Identify which cell holds the provided text, then report its [X, Y] central coordinate. 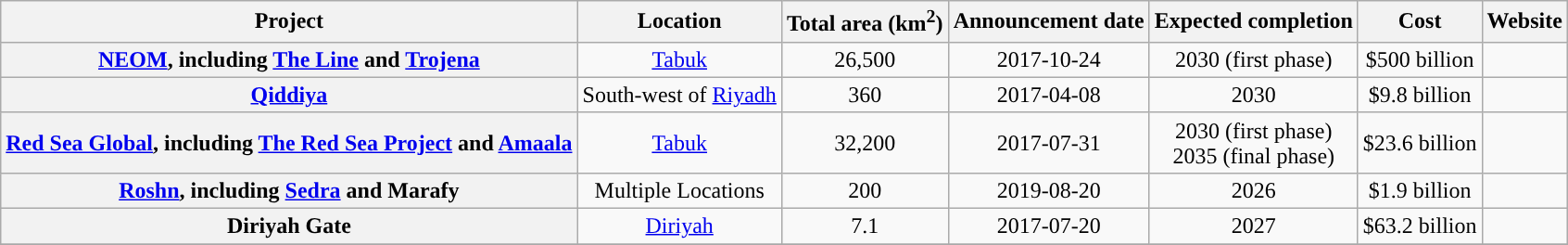
2017-07-31 [1049, 143]
Project [289, 22]
Announcement date [1049, 22]
$500 billion [1420, 59]
2030 [1253, 95]
$63.2 billion [1420, 226]
2026 [1253, 190]
2017-07-20 [1049, 226]
Expected completion [1253, 22]
$9.8 billion [1420, 95]
32,200 [865, 143]
2027 [1253, 226]
Total area (km2) [865, 22]
$1.9 billion [1420, 190]
Red Sea Global, including The Red Sea Project and Amaala [289, 143]
2030 (first phase) [1253, 59]
360 [865, 95]
NEOM, including The Line and Trojena [289, 59]
200 [865, 190]
7.1 [865, 226]
2017-10-24 [1049, 59]
Multiple Locations [679, 190]
Roshn, including Sedra and Marafy [289, 190]
South-west of Riyadh [679, 95]
Location [679, 22]
$23.6 billion [1420, 143]
Diriyah Gate [289, 226]
26,500 [865, 59]
2017-04-08 [1049, 95]
Diriyah [679, 226]
Website [1524, 22]
Cost [1420, 22]
Qiddiya [289, 95]
2030 (first phase)2035 (final phase) [1253, 143]
2019-08-20 [1049, 190]
